Return [x, y] of the center of cell containing provided text 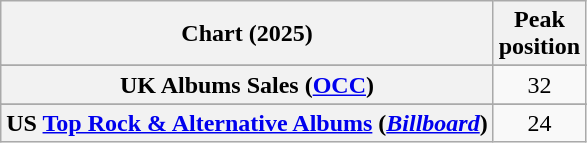
Peakposition [539, 34]
32 [539, 85]
Chart (2025) [247, 34]
UK Albums Sales (OCC) [247, 85]
24 [539, 123]
US Top Rock & Alternative Albums (Billboard) [247, 123]
